Identify which cell holds the provided text, then report its (X, Y) central coordinate. 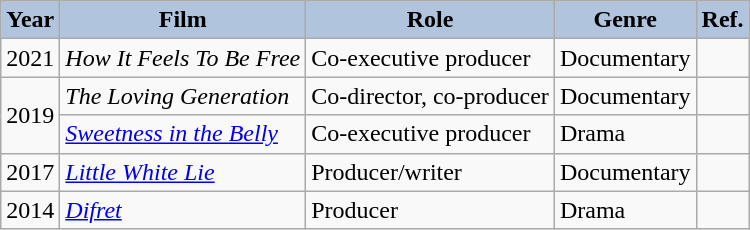
Film (183, 20)
2014 (30, 210)
Role (430, 20)
2017 (30, 172)
Producer (430, 210)
Little White Lie (183, 172)
Difret (183, 210)
2021 (30, 58)
Genre (625, 20)
2019 (30, 115)
Producer/writer (430, 172)
How It Feels To Be Free (183, 58)
The Loving Generation (183, 96)
Sweetness in the Belly (183, 134)
Ref. (722, 20)
Year (30, 20)
Co-director, co-producer (430, 96)
